For the text-containing cell, return its midpoint in (x, y) coordinate format. 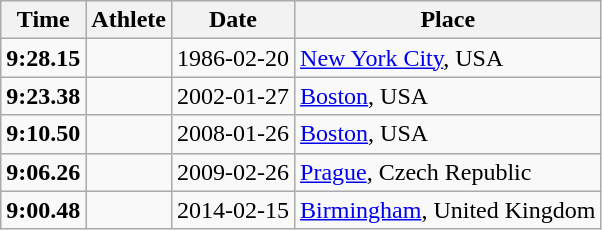
Date (234, 20)
9:00.48 (44, 210)
2014-02-15 (234, 210)
2002-01-27 (234, 96)
9:23.38 (44, 96)
1986-02-20 (234, 58)
Place (448, 20)
Athlete (129, 20)
Prague, Czech Republic (448, 172)
9:10.50 (44, 134)
2009-02-26 (234, 172)
Time (44, 20)
9:28.15 (44, 58)
New York City, USA (448, 58)
2008-01-26 (234, 134)
Birmingham, United Kingdom (448, 210)
9:06.26 (44, 172)
